Determine the [X, Y] coordinate at the center of the cell enclosing the given text.  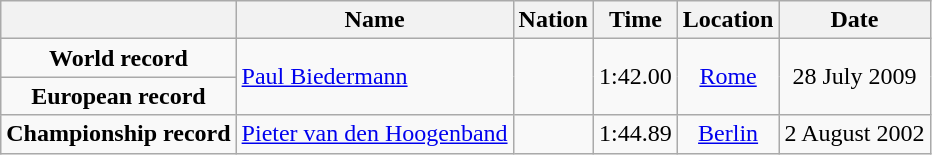
1:42.00 [635, 77]
Berlin [728, 134]
Pieter van den Hoogenband [374, 134]
1:44.89 [635, 134]
Nation [553, 20]
Date [854, 20]
Time [635, 20]
28 July 2009 [854, 77]
World record [118, 58]
Rome [728, 77]
Location [728, 20]
Championship record [118, 134]
European record [118, 96]
2 August 2002 [854, 134]
Paul Biedermann [374, 77]
Name [374, 20]
